Determine the (X, Y) coordinate at the center of the cell enclosing the given text.  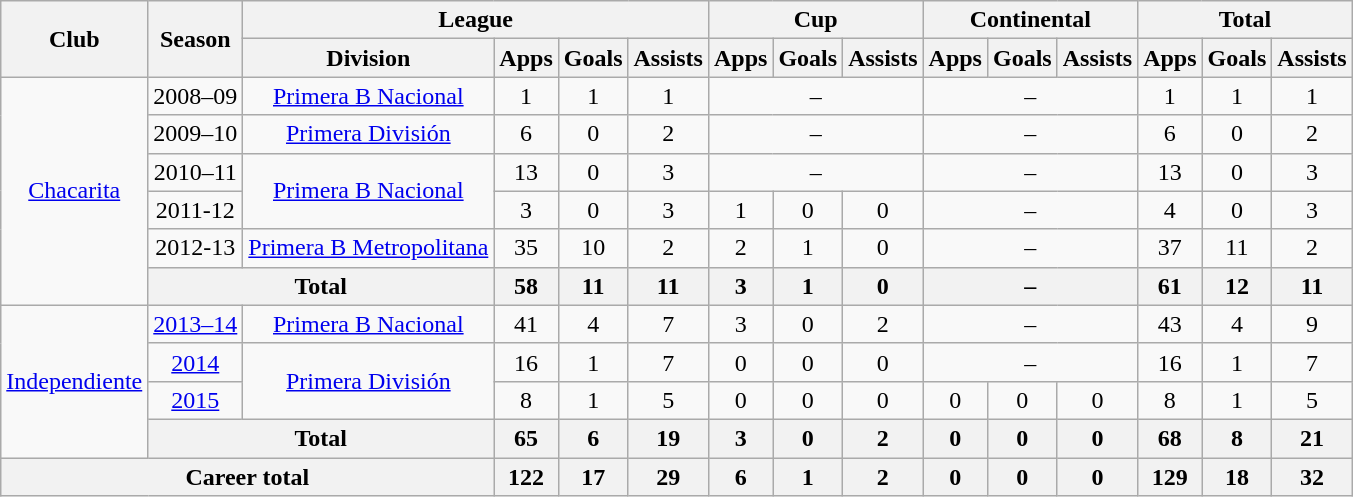
12 (1237, 286)
Cup (816, 20)
2014 (196, 362)
2010–11 (196, 172)
19 (668, 438)
Division (368, 58)
68 (1170, 438)
29 (668, 477)
Independiente (74, 381)
2011-12 (196, 210)
League (476, 20)
2015 (196, 400)
43 (1170, 324)
9 (1312, 324)
41 (526, 324)
Primera B Metropolitana (368, 248)
2013–14 (196, 324)
2009–10 (196, 134)
Chacarita (74, 191)
129 (1170, 477)
58 (526, 286)
122 (526, 477)
61 (1170, 286)
2008–09 (196, 96)
10 (593, 248)
18 (1237, 477)
Continental (1030, 20)
Career total (248, 477)
2012-13 (196, 248)
21 (1312, 438)
65 (526, 438)
37 (1170, 248)
32 (1312, 477)
Club (74, 39)
Season (196, 39)
17 (593, 477)
35 (526, 248)
